Capture the cell that displays the provided text and extract its [x, y] central coordinate. 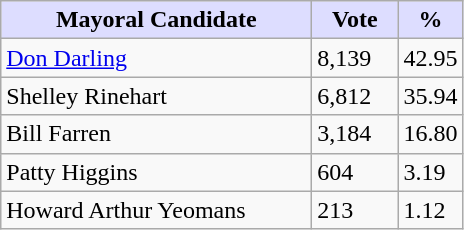
Bill Farren [156, 134]
3,184 [355, 134]
6,812 [355, 96]
3.19 [430, 172]
42.95 [430, 58]
% [430, 20]
Don Darling [156, 58]
Howard Arthur Yeomans [156, 210]
1.12 [430, 210]
213 [355, 210]
8,139 [355, 58]
604 [355, 172]
35.94 [430, 96]
Shelley Rinehart [156, 96]
Patty Higgins [156, 172]
Mayoral Candidate [156, 20]
Vote [355, 20]
16.80 [430, 134]
